Capture the cell that displays the provided text and extract its [X, Y] central coordinate. 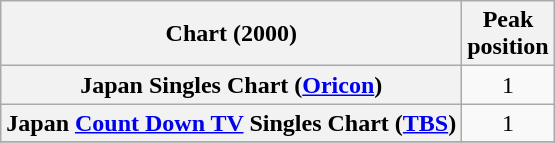
Japan Count Down TV Singles Chart (TBS) [232, 123]
Japan Singles Chart (Oricon) [232, 85]
Chart (2000) [232, 34]
Peakposition [508, 34]
